Identify which cell holds the provided text, then report its [x, y] central coordinate. 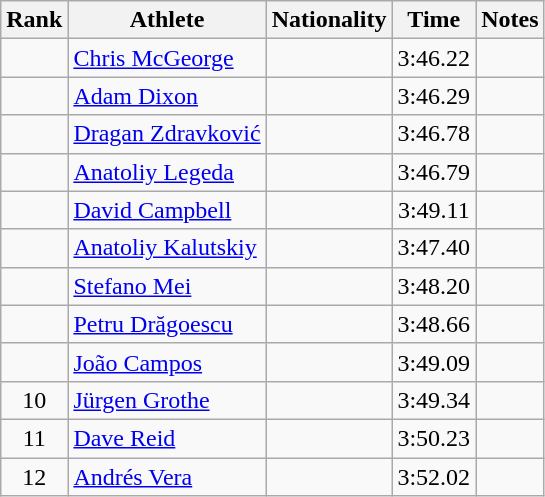
3:46.29 [434, 96]
Adam Dixon [167, 96]
3:46.78 [434, 134]
3:48.66 [434, 324]
Notes [510, 20]
3:50.23 [434, 438]
Dave Reid [167, 438]
David Campbell [167, 210]
3:49.34 [434, 400]
Time [434, 20]
Jürgen Grothe [167, 400]
Chris McGeorge [167, 58]
João Campos [167, 362]
3:46.22 [434, 58]
3:49.11 [434, 210]
Anatoliy Legeda [167, 172]
11 [34, 438]
10 [34, 400]
Anatoliy Kalutskiy [167, 248]
Athlete [167, 20]
Andrés Vera [167, 477]
Nationality [329, 20]
Dragan Zdravković [167, 134]
Petru Drăgoescu [167, 324]
3:47.40 [434, 248]
3:49.09 [434, 362]
3:48.20 [434, 286]
3:46.79 [434, 172]
3:52.02 [434, 477]
Rank [34, 20]
Stefano Mei [167, 286]
12 [34, 477]
